Output the (x, y) coordinate of the center of the cell containing the given text.  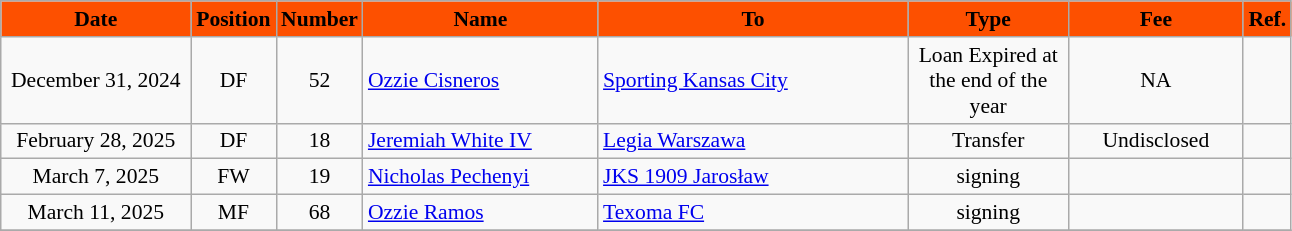
To (753, 19)
Jeremiah White IV (480, 141)
Fee (1156, 19)
19 (320, 177)
March 7, 2025 (96, 177)
February 28, 2025 (96, 141)
68 (320, 213)
Number (320, 19)
52 (320, 80)
Position (234, 19)
Undisclosed (1156, 141)
Nicholas Pechenyi (480, 177)
Sporting Kansas City (753, 80)
Ozzie Ramos (480, 213)
Ozzie Cisneros (480, 80)
FW (234, 177)
JKS 1909 Jarosław (753, 177)
Date (96, 19)
Texoma FC (753, 213)
March 11, 2025 (96, 213)
Transfer (988, 141)
Type (988, 19)
Loan Expired at the end of the year (988, 80)
Ref. (1267, 19)
MF (234, 213)
Name (480, 19)
December 31, 2024 (96, 80)
Legia Warszawa (753, 141)
18 (320, 141)
NA (1156, 80)
